For the text-containing cell, return its midpoint in (x, y) coordinate format. 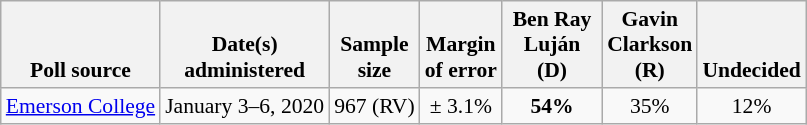
± 3.1% (461, 106)
Ben RayLuján (D) (552, 44)
Undecided (751, 44)
54% (552, 106)
967 (RV) (374, 106)
Samplesize (374, 44)
January 3–6, 2020 (244, 106)
Marginof error (461, 44)
Emerson College (80, 106)
12% (751, 106)
Poll source (80, 44)
Date(s)administered (244, 44)
GavinClarkson (R) (650, 44)
35% (650, 106)
